Extract the [X, Y] coordinate from the center of the cell holding the provided text.  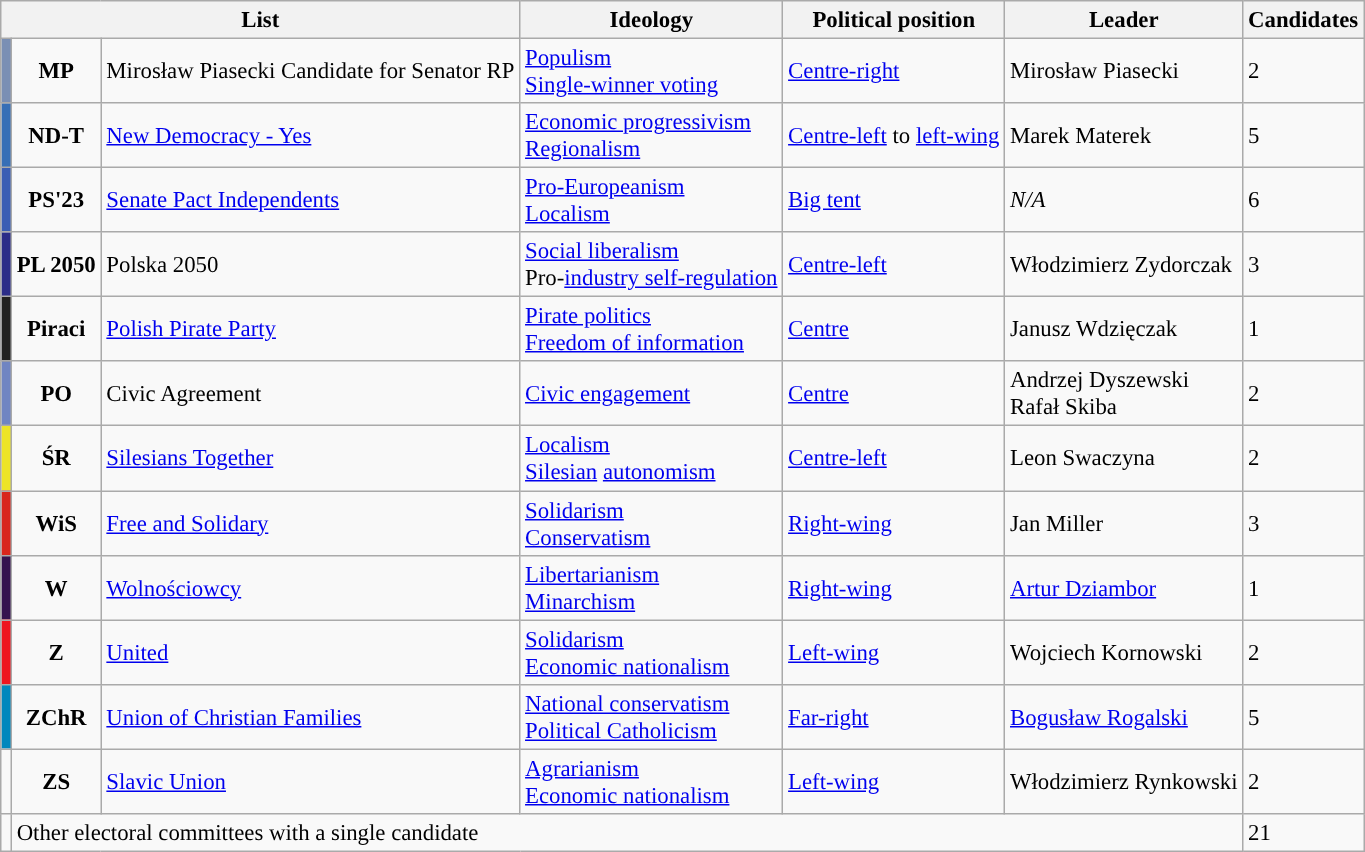
21 [1304, 833]
Polish Pirate Party [310, 330]
United [310, 652]
Civic engagement [652, 394]
WiS [56, 524]
ZS [56, 782]
List [260, 20]
ND-T [56, 136]
Pirate politicsFreedom of information [652, 330]
Social liberalismPro-industry self-regulation [652, 264]
Centre-right [894, 72]
ZChR [56, 716]
W [56, 588]
Z [56, 652]
Wolnościowcy [310, 588]
Wojciech Kornowski [1124, 652]
Other electoral committees with a single candidate [626, 833]
Political position [894, 20]
SolidarismEconomic nationalism [652, 652]
National conservatismPolitical Catholicism [652, 716]
PopulismSingle-winner voting [652, 72]
Artur Dziambor [1124, 588]
Włodzimierz Rynkowski [1124, 782]
Leon Swaczyna [1124, 458]
Marek Materek [1124, 136]
Jan Miller [1124, 524]
Leader [1124, 20]
Bogusław Rogalski [1124, 716]
Senate Pact Independents [310, 200]
Centre-left to left-wing [894, 136]
PL 2050 [56, 264]
Andrzej DyszewskiRafał Skiba [1124, 394]
Slavic Union [310, 782]
N/A [1124, 200]
SolidarismConservatism [652, 524]
Mirosław Piasecki [1124, 72]
MP [56, 72]
Janusz Wdzięczak [1124, 330]
Polska 2050 [310, 264]
LocalismSilesian autonomism [652, 458]
Włodzimierz Zydorczak [1124, 264]
Mirosław Piasecki Candidate for Senator RP [310, 72]
Ideology [652, 20]
PS'23 [56, 200]
Far-right [894, 716]
Union of Christian Families [310, 716]
Candidates [1304, 20]
PO [56, 394]
Free and Solidary [310, 524]
Civic Agreement [310, 394]
Big tent [894, 200]
Silesians Together [310, 458]
Pro-EuropeanismLocalism [652, 200]
Piraci [56, 330]
AgrarianismEconomic nationalism [652, 782]
New Democracy - Yes [310, 136]
Economic progressivismRegionalism [652, 136]
LibertarianismMinarchism [652, 588]
ŚR [56, 458]
6 [1304, 200]
